Return [x, y] of the center of cell containing provided text 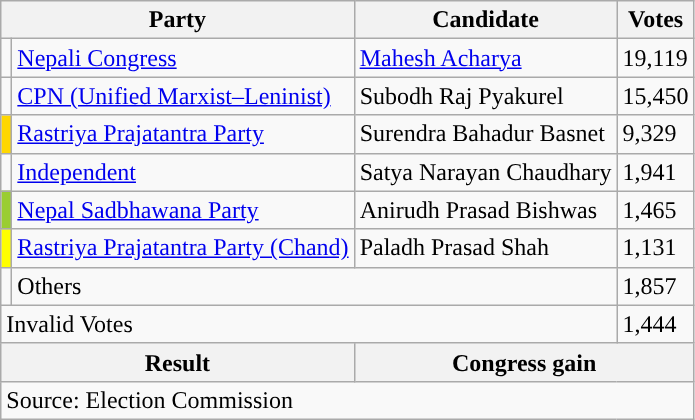
Surendra Bahadur Basnet [486, 134]
Others [314, 286]
CPN (Unified Marxist–Leninist) [183, 96]
Result [178, 362]
9,329 [656, 134]
Party [178, 20]
1,131 [656, 248]
Satya Narayan Chaudhary [486, 172]
19,119 [656, 58]
Candidate [486, 20]
Invalid Votes [309, 324]
Anirudh Prasad Bishwas [486, 210]
Congress gain [524, 362]
Votes [656, 20]
1,444 [656, 324]
1,941 [656, 172]
1,465 [656, 210]
Independent [183, 172]
Mahesh Acharya [486, 58]
Subodh Raj Pyakurel [486, 96]
Source: Election Commission [348, 400]
Rastriya Prajatantra Party (Chand) [183, 248]
Rastriya Prajatantra Party [183, 134]
Nepali Congress [183, 58]
1,857 [656, 286]
15,450 [656, 96]
Nepal Sadbhawana Party [183, 210]
Paladh Prasad Shah [486, 248]
